Find where the given text appears and provide that cell's center as (X, Y) coordinate. 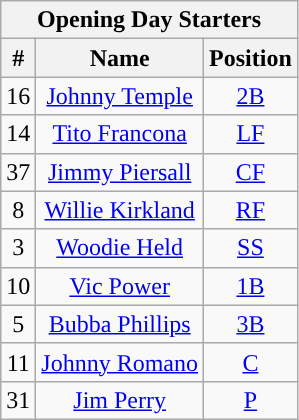
Tito Francona (120, 134)
31 (18, 400)
8 (18, 210)
C (251, 362)
Johnny Romano (120, 362)
Jimmy Piersall (120, 172)
16 (18, 96)
Position (251, 58)
11 (18, 362)
LF (251, 134)
3 (18, 248)
P (251, 400)
2B (251, 96)
CF (251, 172)
Name (120, 58)
5 (18, 324)
Opening Day Starters (150, 20)
Willie Kirkland (120, 210)
10 (18, 286)
Johnny Temple (120, 96)
# (18, 58)
Bubba Phillips (120, 324)
Jim Perry (120, 400)
1B (251, 286)
14 (18, 134)
Woodie Held (120, 248)
3B (251, 324)
SS (251, 248)
Vic Power (120, 286)
37 (18, 172)
RF (251, 210)
